Identify which cell holds the provided text, then report its (x, y) central coordinate. 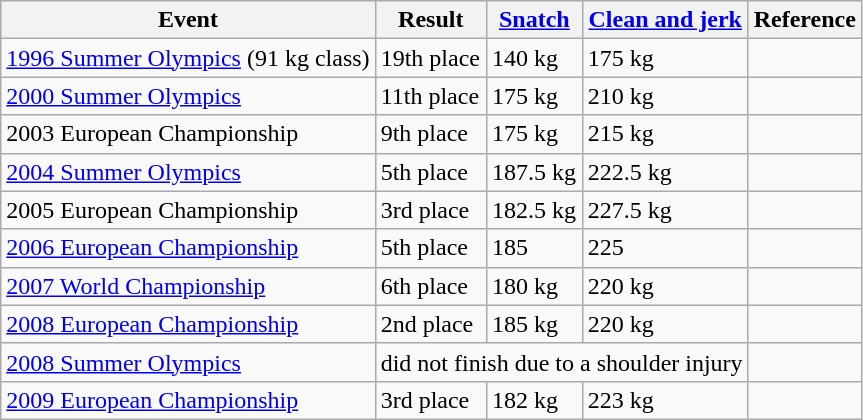
Result (430, 20)
Snatch (534, 20)
182.5 kg (534, 210)
9th place (430, 134)
2008 Summer Olympics (188, 362)
187.5 kg (534, 172)
19th place (430, 58)
2006 European Championship (188, 248)
2007 World Championship (188, 286)
Clean and jerk (665, 20)
Reference (804, 20)
2nd place (430, 324)
223 kg (665, 400)
210 kg (665, 96)
2000 Summer Olympics (188, 96)
2008 European Championship (188, 324)
227.5 kg (665, 210)
225 (665, 248)
11th place (430, 96)
2005 European Championship (188, 210)
180 kg (534, 286)
1996 Summer Olympics (91 kg class) (188, 58)
185 (534, 248)
215 kg (665, 134)
did not finish due to a shoulder injury (562, 362)
2004 Summer Olympics (188, 172)
Event (188, 20)
2009 European Championship (188, 400)
222.5 kg (665, 172)
6th place (430, 286)
185 kg (534, 324)
140 kg (534, 58)
2003 European Championship (188, 134)
182 kg (534, 400)
